Capture the cell that displays the provided text and extract its [X, Y] central coordinate. 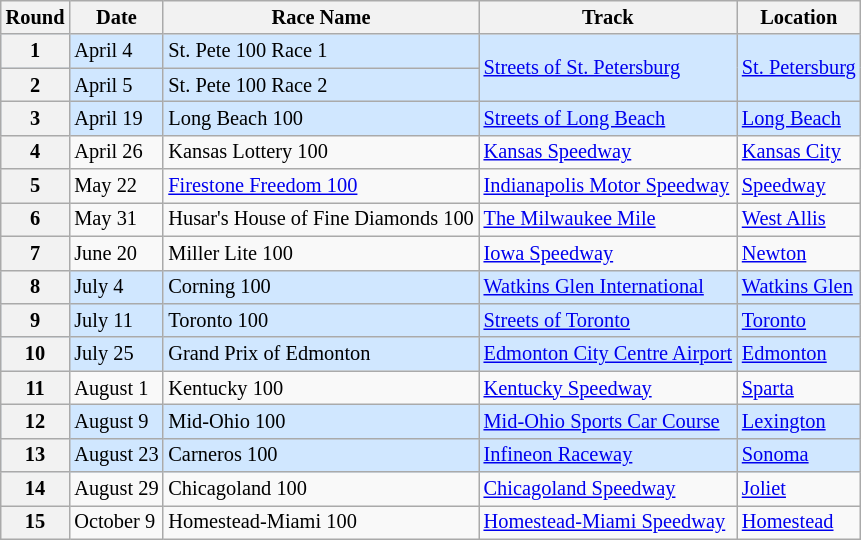
May 22 [116, 186]
Joliet [799, 489]
Iowa Speedway [608, 253]
Speedway [799, 186]
August 23 [116, 455]
Husar's House of Fine Diamonds 100 [320, 219]
Round [36, 17]
Watkins Glen [799, 287]
August 29 [116, 489]
Race Name [320, 17]
April 19 [116, 118]
13 [36, 455]
Edmonton City Centre Airport [608, 354]
7 [36, 253]
10 [36, 354]
Track [608, 17]
April 5 [116, 85]
Toronto 100 [320, 320]
Edmonton [799, 354]
Kansas City [799, 152]
Kentucky Speedway [608, 388]
The Milwaukee Mile [608, 219]
Homestead-Miami 100 [320, 522]
15 [36, 522]
4 [36, 152]
Grand Prix of Edmonton [320, 354]
Homestead [799, 522]
Indianapolis Motor Speedway [608, 186]
July 4 [116, 287]
October 9 [116, 522]
May 31 [116, 219]
Mid-Ohio 100 [320, 421]
Streets of Long Beach [608, 118]
Newton [799, 253]
Sparta [799, 388]
Infineon Raceway [608, 455]
Long Beach [799, 118]
Long Beach 100 [320, 118]
West Allis [799, 219]
Sonoma [799, 455]
1 [36, 51]
9 [36, 320]
3 [36, 118]
Mid-Ohio Sports Car Course [608, 421]
July 11 [116, 320]
April 4 [116, 51]
St. Pete 100 Race 2 [320, 85]
12 [36, 421]
Firestone Freedom 100 [320, 186]
August 9 [116, 421]
June 20 [116, 253]
Toronto [799, 320]
April 26 [116, 152]
Watkins Glen International [608, 287]
Miller Lite 100 [320, 253]
Date [116, 17]
Homestead-Miami Speedway [608, 522]
Lexington [799, 421]
August 1 [116, 388]
Location [799, 17]
6 [36, 219]
5 [36, 186]
St. Petersburg [799, 68]
St. Pete 100 Race 1 [320, 51]
14 [36, 489]
Carneros 100 [320, 455]
2 [36, 85]
Chicagoland 100 [320, 489]
July 25 [116, 354]
Corning 100 [320, 287]
Kentucky 100 [320, 388]
Kansas Speedway [608, 152]
8 [36, 287]
11 [36, 388]
Streets of Toronto [608, 320]
Chicagoland Speedway [608, 489]
Kansas Lottery 100 [320, 152]
Streets of St. Petersburg [608, 68]
